Output the [x, y] coordinate of the center of the cell containing the given text.  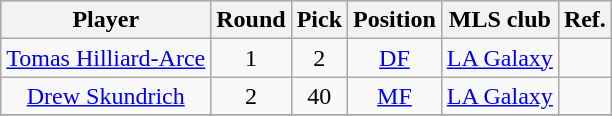
Round [251, 20]
Tomas Hilliard-Arce [106, 58]
MLS club [500, 20]
Position [395, 20]
DF [395, 58]
MF [395, 96]
1 [251, 58]
Player [106, 20]
Drew Skundrich [106, 96]
Ref. [584, 20]
40 [319, 96]
Pick [319, 20]
